Provide the [x, y] coordinate of the cell's center where the given text is located.  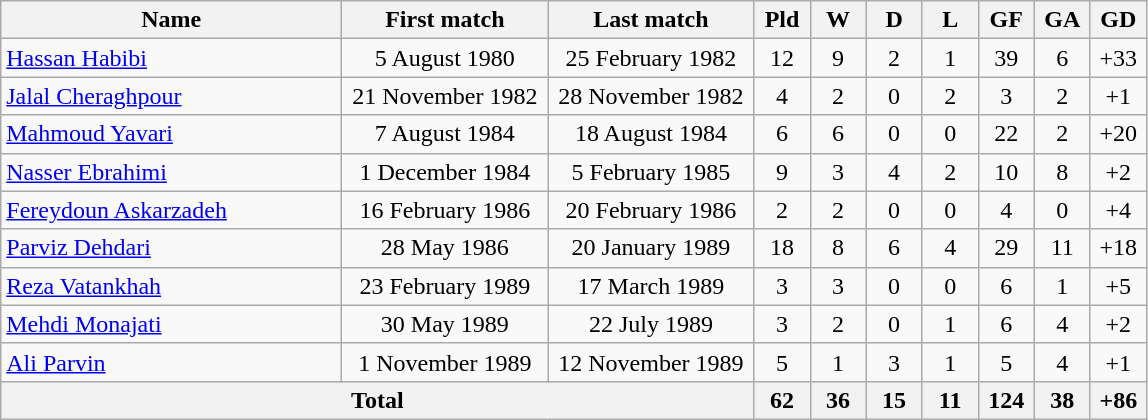
36 [838, 400]
Total [378, 400]
Name [172, 20]
23 February 1989 [445, 286]
30 May 1989 [445, 324]
Parviz Dehdari [172, 248]
+4 [1118, 210]
16 February 1986 [445, 210]
1 December 1984 [445, 172]
Fereydoun Askarzadeh [172, 210]
18 [782, 248]
GD [1118, 20]
Mahmoud Yavari [172, 134]
D [894, 20]
39 [1006, 58]
Mehdi Monajati [172, 324]
28 November 1982 [651, 96]
29 [1006, 248]
L [950, 20]
Jalal Cheraghpour [172, 96]
10 [1006, 172]
W [838, 20]
Pld [782, 20]
28 May 1986 [445, 248]
Last match [651, 20]
5 August 1980 [445, 58]
Nasser Ebrahimi [172, 172]
18 August 1984 [651, 134]
+18 [1118, 248]
7 August 1984 [445, 134]
22 July 1989 [651, 324]
+20 [1118, 134]
22 [1006, 134]
21 November 1982 [445, 96]
20 January 1989 [651, 248]
Reza Vatankhah [172, 286]
15 [894, 400]
GA [1062, 20]
12 November 1989 [651, 362]
124 [1006, 400]
+5 [1118, 286]
Hassan Habibi [172, 58]
Ali Parvin [172, 362]
5 February 1985 [651, 172]
20 February 1986 [651, 210]
62 [782, 400]
+86 [1118, 400]
25 February 1982 [651, 58]
12 [782, 58]
38 [1062, 400]
First match [445, 20]
GF [1006, 20]
1 November 1989 [445, 362]
17 March 1989 [651, 286]
+33 [1118, 58]
